Pinpoint the cell where the given text exists, returning its [x, y] midpoint coordinate. 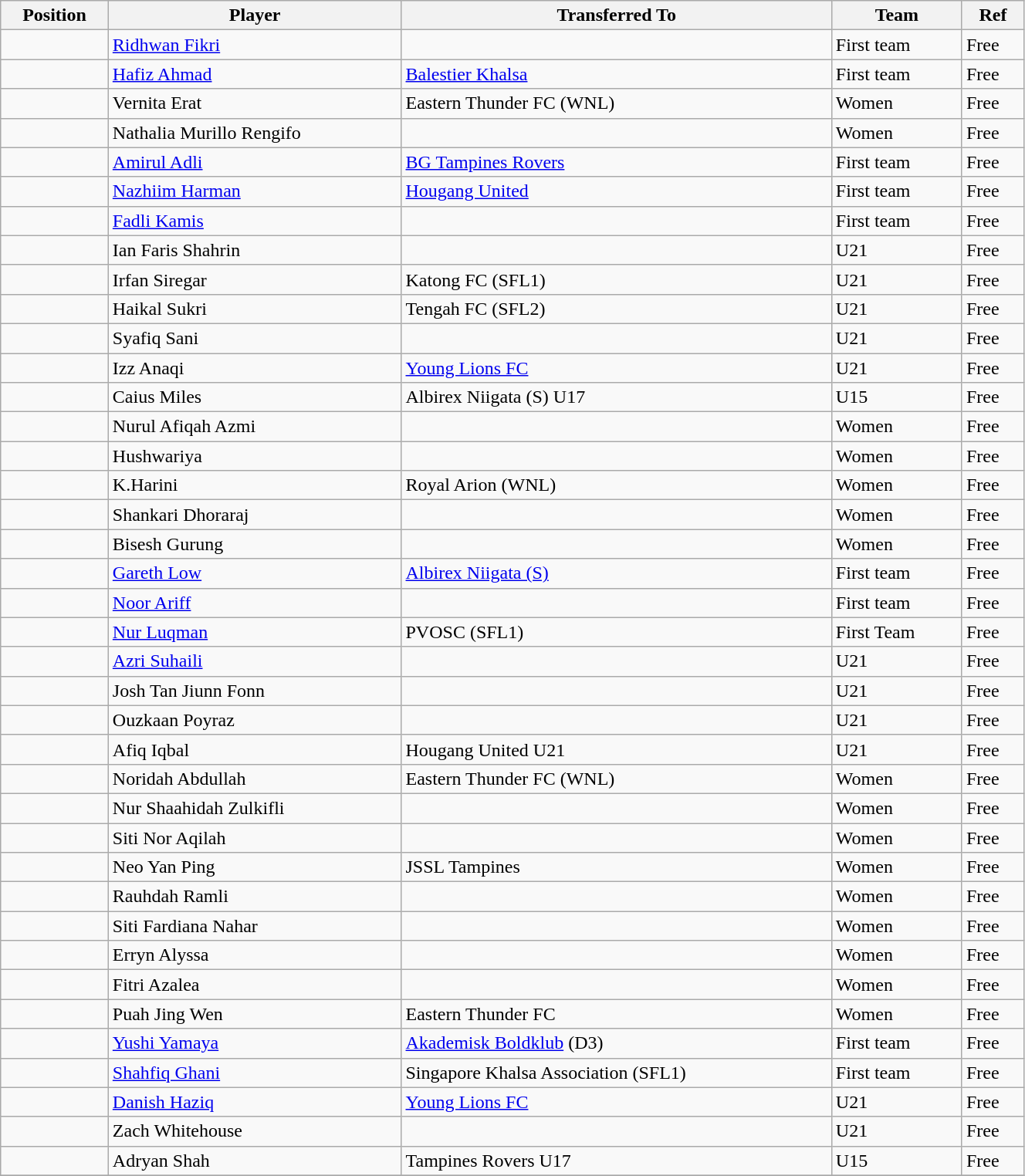
Puah Jing Wen [255, 1014]
Team [897, 15]
PVOSC (SFL1) [616, 632]
Nurul Afiqah Azmi [255, 427]
Izz Anaqi [255, 368]
Siti Fardiana Nahar [255, 926]
Noridah Abdullah [255, 779]
Erryn Alyssa [255, 955]
Position [55, 15]
Hushwariya [255, 456]
Albirex Niigata (S) [616, 573]
Fadli Kamis [255, 221]
Player [255, 15]
Hafiz Ahmad [255, 74]
Shahfiq Ghani [255, 1073]
Ridhwan Fikri [255, 45]
First Team [897, 632]
Adryan Shah [255, 1161]
Danish Haziq [255, 1102]
Nathalia Murillo Rengifo [255, 133]
Shankari Dhoraraj [255, 515]
Ouzkaan Poyraz [255, 720]
Amirul Adli [255, 162]
Hougang United U21 [616, 749]
Fitri Azalea [255, 985]
Eastern Thunder FC [616, 1014]
BG Tampines Rovers [616, 162]
Haikal Sukri [255, 309]
Afiq Iqbal [255, 749]
Hougang United [616, 191]
Tampines Rovers U17 [616, 1161]
Ref [993, 15]
Transferred To [616, 15]
Balestier Khalsa [616, 74]
Vernita Erat [255, 103]
Yushi Yamaya [255, 1043]
Rauhdah Ramli [255, 897]
Noor Ariff [255, 603]
Neo Yan Ping [255, 867]
Irfan Siregar [255, 279]
Gareth Low [255, 573]
Akademisk Boldklub (D3) [616, 1043]
Katong FC (SFL1) [616, 279]
Singapore Khalsa Association (SFL1) [616, 1073]
Albirex Niigata (S) U17 [616, 397]
Azri Suhaili [255, 661]
Royal Arion (WNL) [616, 485]
Nur Luqman [255, 632]
Nazhiim Harman [255, 191]
Siti Nor Aqilah [255, 837]
JSSL Tampines [616, 867]
Syafiq Sani [255, 338]
Bisesh Gurung [255, 544]
K.Harini [255, 485]
Tengah FC (SFL2) [616, 309]
Josh Tan Jiunn Fonn [255, 691]
Nur Shaahidah Zulkifli [255, 808]
Caius Miles [255, 397]
Zach Whitehouse [255, 1131]
Ian Faris Shahrin [255, 250]
